Extract the (X, Y) coordinate from the center of the cell holding the provided text.  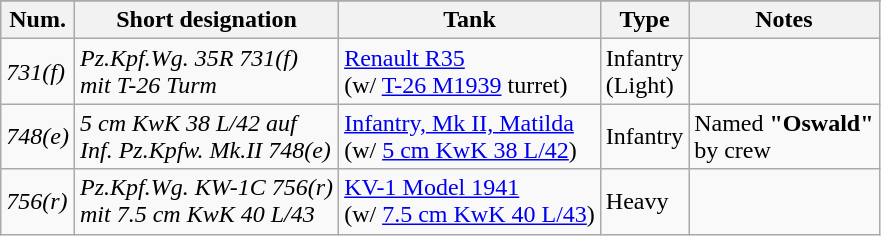
Infantry (644, 136)
Renault R35(w/ T-26 M1939 turret) (470, 72)
Short designation (206, 20)
Infantry, Mk II, Matilda(w/ 5 cm KwK 38 L/42) (470, 136)
731(f) (38, 72)
Tank (470, 20)
Type (644, 20)
5 cm KwK 38 L/42 aufInf. Pz.Kpfw. Mk.II 748(e) (206, 136)
Infantry(Light) (644, 72)
Num. (38, 20)
Heavy (644, 202)
Pz.Kpf.Wg. KW-1C 756(r)mit 7.5 cm KwK 40 L/43 (206, 202)
Notes (784, 20)
KV-1 Model 1941(w/ 7.5 cm KwK 40 L/43) (470, 202)
748(e) (38, 136)
Pz.Kpf.Wg. 35R 731(f)mit T-26 Turm (206, 72)
756(r) (38, 202)
Named "Oswald"by crew (784, 136)
